Provide the [X, Y] coordinate of the cell's center where the given text is located.  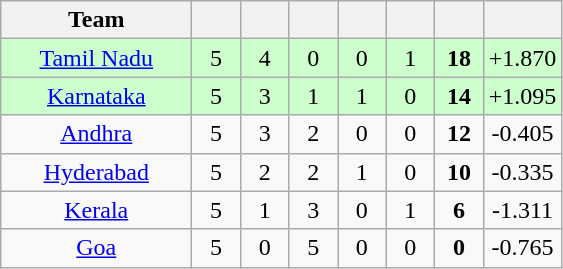
-0.335 [522, 172]
-0.405 [522, 134]
Team [96, 20]
-1.311 [522, 210]
Hyderabad [96, 172]
6 [460, 210]
Andhra [96, 134]
Goa [96, 248]
10 [460, 172]
4 [264, 58]
-0.765 [522, 248]
Kerala [96, 210]
18 [460, 58]
Tamil Nadu [96, 58]
+1.095 [522, 96]
14 [460, 96]
+1.870 [522, 58]
12 [460, 134]
Karnataka [96, 96]
